Locate the cell with the specified text and output its (X, Y) center coordinate. 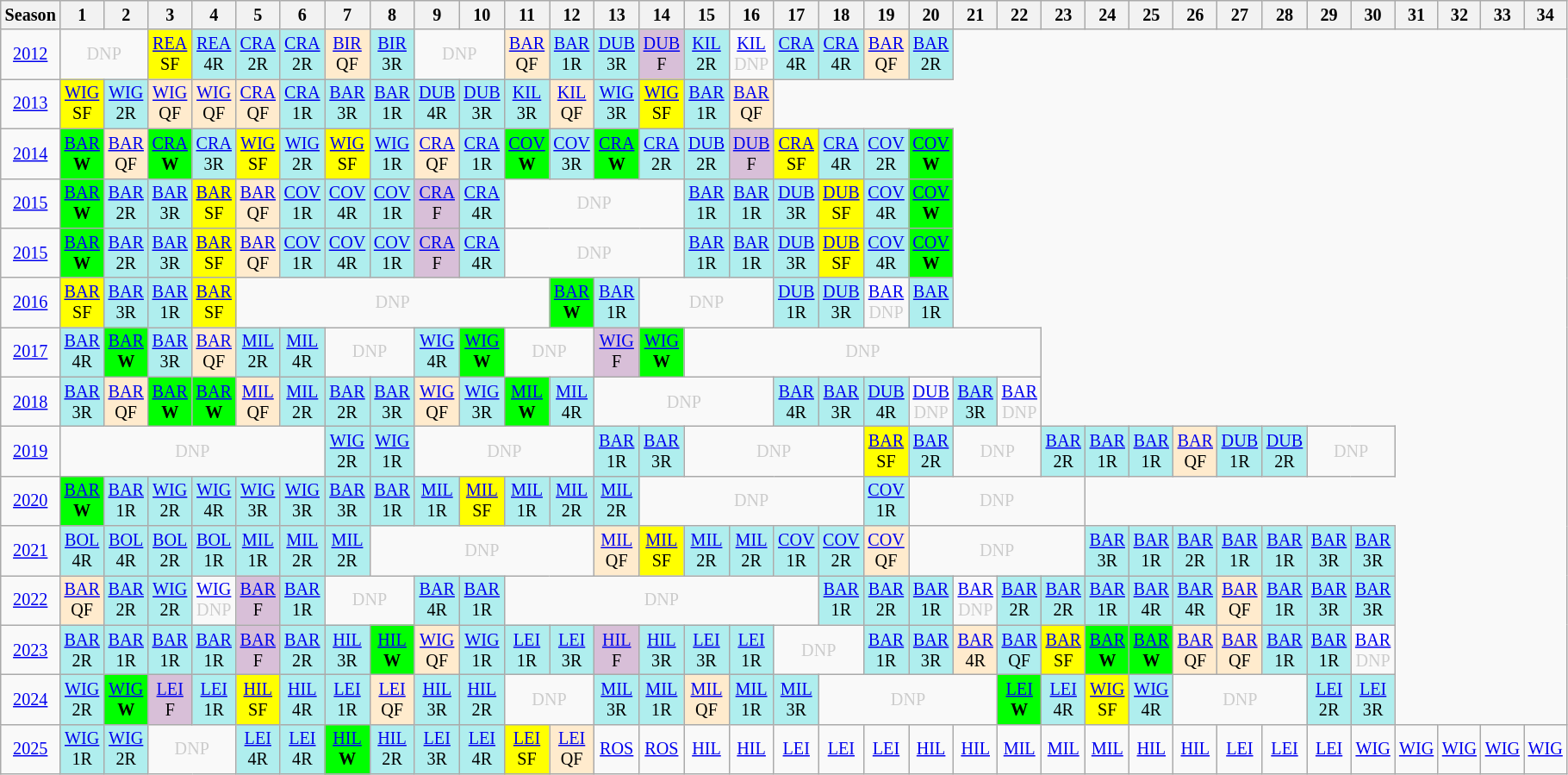
2022 (31, 601)
9 (437, 16)
COVQF (886, 551)
2023 (31, 650)
KIL3R (526, 104)
23 (1063, 16)
2021 (31, 551)
11 (526, 16)
CRASF (796, 153)
COV3R (572, 153)
3 (171, 16)
12 (572, 16)
34 (1546, 16)
LEIF (171, 700)
1 (83, 16)
KILDNP (751, 54)
DUBDNP (931, 402)
27 (1240, 16)
10 (482, 16)
32 (1459, 16)
2016 (31, 303)
WIGDNP (214, 601)
28 (1285, 16)
WIGF (617, 353)
BOL2R (171, 551)
18 (841, 16)
2025 (31, 749)
2019 (31, 452)
19 (886, 16)
2024 (31, 700)
REA4R (214, 54)
2020 (31, 501)
7 (347, 16)
2012 (31, 54)
BIR3R (392, 54)
22 (1020, 16)
30 (1373, 16)
BOL1R (214, 551)
15 (706, 16)
25 (1151, 16)
6 (302, 16)
LEIW (1020, 700)
33 (1503, 16)
29 (1328, 16)
26 (1196, 16)
BIRQF (347, 54)
24 (1108, 16)
31 (1416, 16)
5 (258, 16)
LEISF (526, 749)
4 (214, 16)
2013 (31, 104)
KILQF (572, 104)
2014 (31, 153)
2017 (31, 353)
Season (31, 16)
21 (975, 16)
2 (126, 16)
17 (796, 16)
8 (392, 16)
REASF (171, 54)
MILW (526, 402)
HILSF (258, 700)
13 (617, 16)
HILF (617, 650)
16 (751, 16)
2018 (31, 402)
20 (931, 16)
CRA3R (214, 153)
LEI2R (1328, 700)
HIL4R (302, 700)
14 (662, 16)
KIL2R (706, 54)
